Capture the cell that displays the provided text and extract its (x, y) central coordinate. 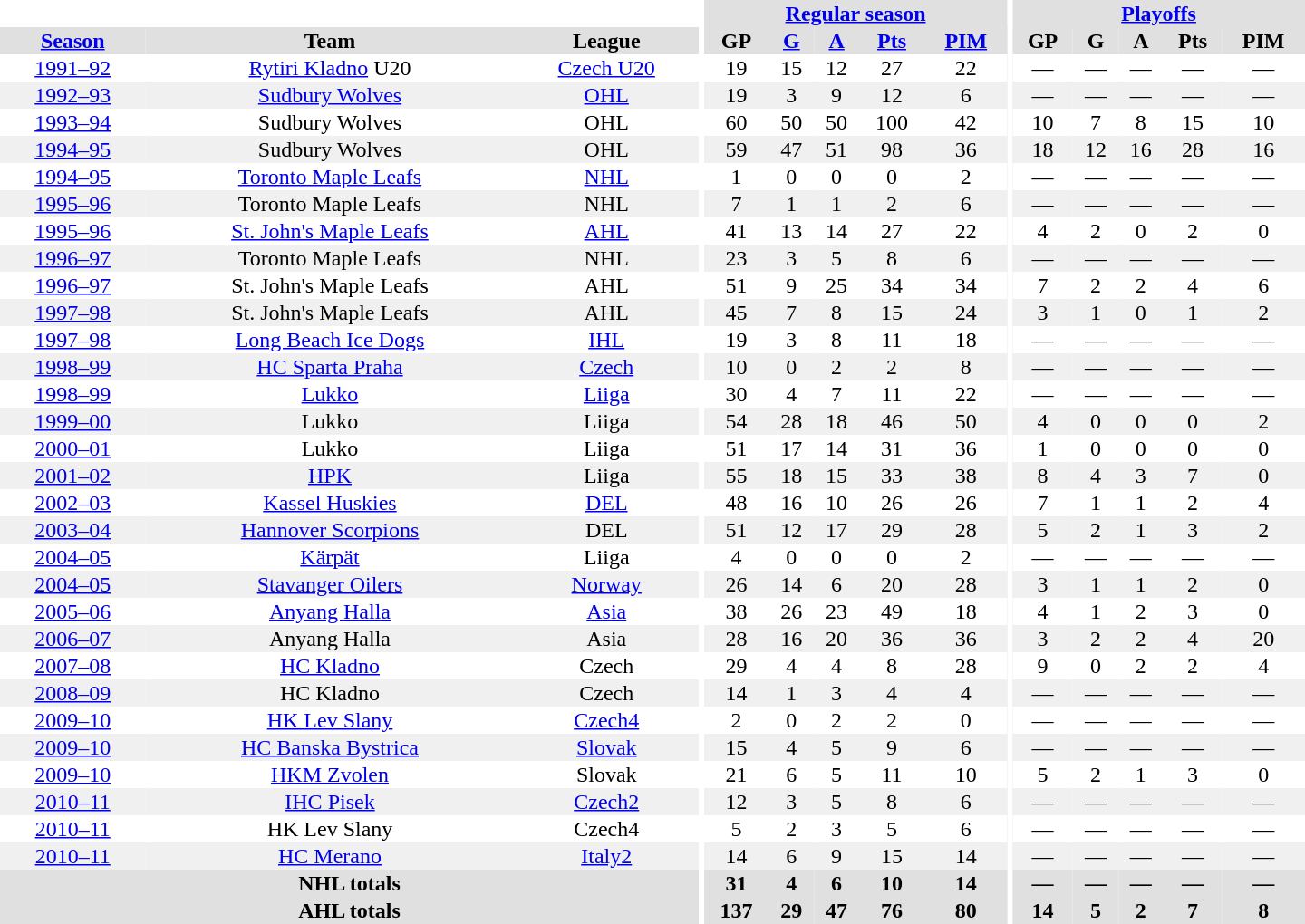
IHC Pisek (330, 802)
46 (892, 421)
55 (736, 476)
137 (736, 910)
100 (892, 122)
76 (892, 910)
Team (330, 41)
30 (736, 394)
1999–00 (72, 421)
42 (966, 122)
48 (736, 503)
HC Banska Bystrica (330, 747)
2001–02 (72, 476)
21 (736, 775)
2008–09 (72, 693)
2007–08 (72, 666)
Kassel Huskies (330, 503)
AHL totals (350, 910)
54 (736, 421)
1991–92 (72, 68)
HC Sparta Praha (330, 367)
41 (736, 231)
49 (892, 611)
Stavanger Oilers (330, 584)
Rytiri Kladno U20 (330, 68)
59 (736, 149)
Season (72, 41)
2000–01 (72, 448)
NHL totals (350, 883)
13 (791, 231)
HC Merano (330, 856)
Long Beach Ice Dogs (330, 340)
1992–93 (72, 95)
24 (966, 313)
2006–07 (72, 639)
HPK (330, 476)
Playoffs (1158, 14)
Czech U20 (605, 68)
Kärpät (330, 557)
Czech2 (605, 802)
Regular season (855, 14)
2005–06 (72, 611)
33 (892, 476)
HKM Zvolen (330, 775)
2003–04 (72, 530)
25 (836, 285)
2002–03 (72, 503)
45 (736, 313)
98 (892, 149)
Norway (605, 584)
Italy2 (605, 856)
League (605, 41)
1993–94 (72, 122)
60 (736, 122)
80 (966, 910)
Hannover Scorpions (330, 530)
IHL (605, 340)
